Detect which cell encompasses the target text, then output its (X, Y) center coordinate. 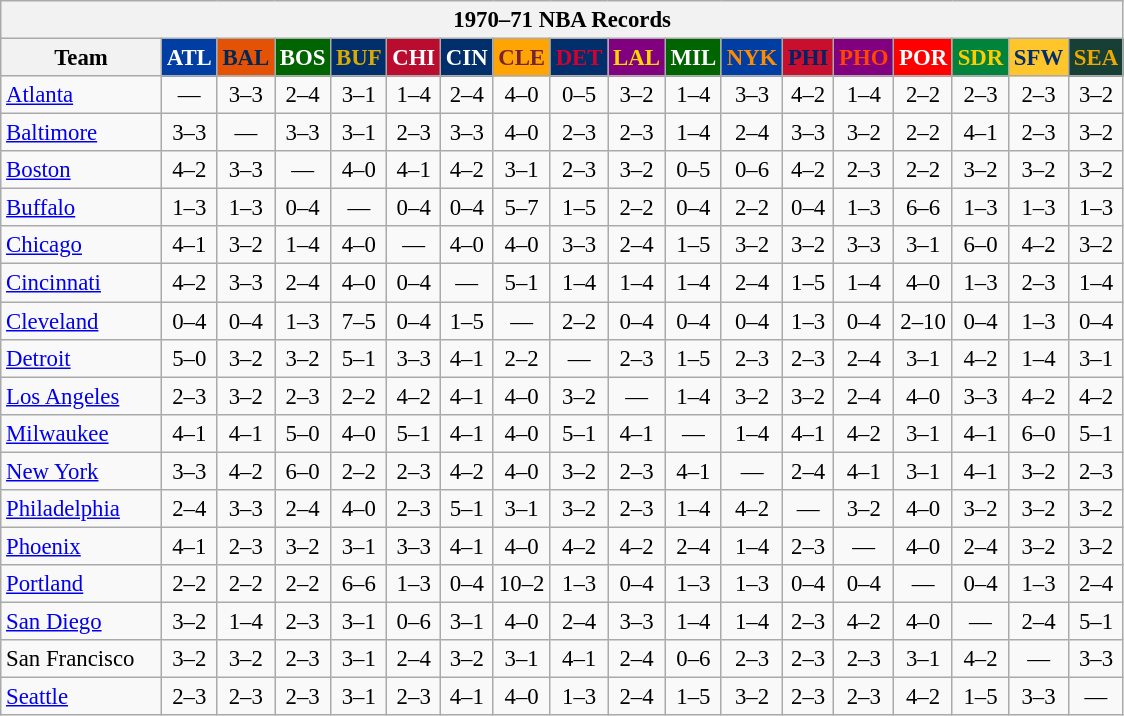
CIN (467, 58)
Philadelphia (82, 509)
POR (924, 58)
SEA (1096, 58)
San Diego (82, 621)
SDR (980, 58)
Cleveland (82, 321)
BAL (246, 58)
5–7 (522, 208)
7–5 (359, 321)
Detroit (82, 358)
PHI (808, 58)
Portland (82, 584)
Team (82, 58)
Milwaukee (82, 433)
1970–71 NBA Records (562, 20)
CLE (522, 58)
Boston (82, 170)
New York (82, 471)
NYK (752, 58)
SFW (1039, 58)
Chicago (82, 245)
BOS (303, 58)
10–2 (522, 584)
DET (578, 58)
Seattle (82, 697)
Cincinnati (82, 283)
Buffalo (82, 208)
BUF (359, 58)
Los Angeles (82, 396)
ATL (189, 58)
PHO (864, 58)
LAL (636, 58)
Atlanta (82, 95)
San Francisco (82, 659)
CHI (414, 58)
MIL (693, 58)
Phoenix (82, 546)
2–10 (924, 321)
Baltimore (82, 133)
